Extract the (X, Y) coordinate from the center of the cell holding the provided text.  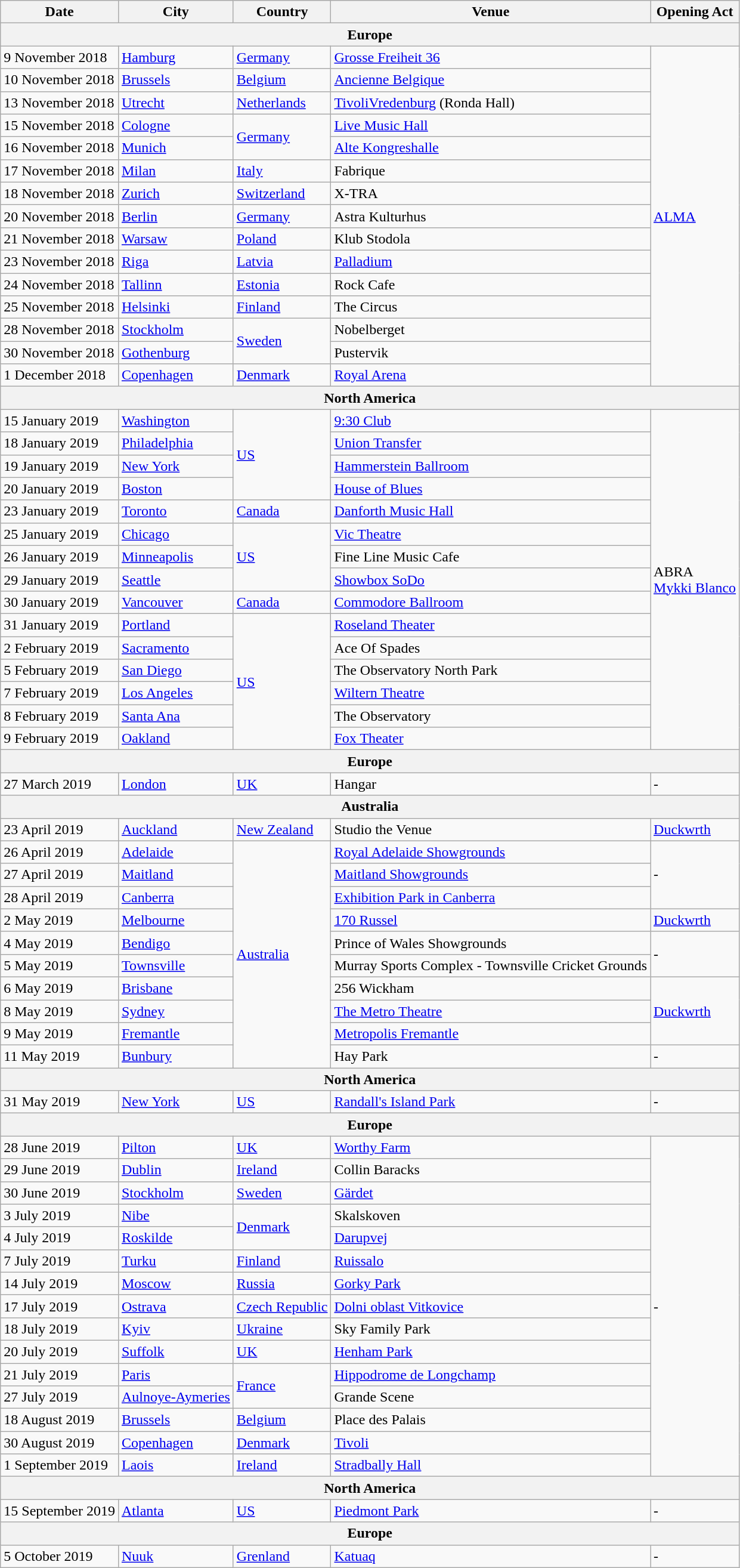
28 June 2019 (60, 1147)
Danforth Music Hall (491, 511)
18 November 2018 (60, 193)
18 January 2019 (60, 443)
28 April 2019 (60, 897)
Country (282, 12)
Studio the Venue (491, 829)
30 June 2019 (60, 1193)
Russia (282, 1283)
5 May 2019 (60, 965)
Date (60, 12)
Wiltern Theatre (491, 693)
Katuaq (491, 1556)
25 November 2018 (60, 307)
Minneapolis (175, 557)
Place des Palais (491, 1420)
Santa Ana (175, 716)
8 February 2019 (60, 716)
Portland (175, 625)
France (282, 1385)
3 July 2019 (60, 1215)
Hippodrome de Longchamp (491, 1374)
The Observatory (491, 716)
Live Music Hall (491, 125)
House of Blues (491, 489)
Tallinn (175, 285)
31 May 2019 (60, 1102)
Fine Line Music Cafe (491, 557)
Showbox SoDo (491, 579)
20 July 2019 (60, 1351)
Nobelberget (491, 330)
26 January 2019 (60, 557)
Utrecht (175, 103)
Toronto (175, 511)
28 November 2018 (60, 330)
17 July 2019 (60, 1306)
Zurich (175, 193)
Nibe (175, 1215)
Vic Theatre (491, 534)
31 January 2019 (60, 625)
Townsville (175, 965)
Prince of Wales Showgrounds (491, 943)
Munich (175, 148)
Latvia (282, 261)
Exhibition Park in Canberra (491, 897)
Netherlands (282, 103)
City (175, 12)
Bendigo (175, 943)
Gothenburg (175, 353)
Commodore Ballroom (491, 602)
Italy (282, 171)
Poland (282, 239)
2 May 2019 (60, 920)
Gärdet (491, 1193)
Turku (175, 1261)
5 October 2019 (60, 1556)
17 November 2018 (60, 171)
Canberra (175, 897)
9 November 2018 (60, 57)
Fox Theater (491, 739)
Randall's Island Park (491, 1102)
256 Wickham (491, 988)
Fabrique (491, 171)
Fremantle (175, 1034)
Ruissalo (491, 1261)
1 September 2019 (60, 1465)
Worthy Farm (491, 1147)
27 March 2019 (60, 784)
2 February 2019 (60, 647)
Dolni oblast Vitkovice (491, 1306)
18 July 2019 (60, 1329)
Collin Baracks (491, 1170)
Washington (175, 421)
15 January 2019 (60, 421)
Czech Republic (282, 1306)
Piedmont Park (491, 1511)
Berlin (175, 216)
Sydney (175, 1011)
Roskilde (175, 1238)
London (175, 784)
The Observatory North Park (491, 671)
Moscow (175, 1283)
Henham Park (491, 1351)
Boston (175, 489)
20 November 2018 (60, 216)
Pilton (175, 1147)
Union Transfer (491, 443)
21 November 2018 (60, 239)
8 May 2019 (60, 1011)
Metropolis Fremantle (491, 1034)
Chicago (175, 534)
21 July 2019 (60, 1374)
30 November 2018 (60, 353)
13 November 2018 (60, 103)
Gorky Park (491, 1283)
19 January 2019 (60, 466)
Tivoli (491, 1443)
16 November 2018 (60, 148)
Maitland Showgrounds (491, 875)
18 August 2019 (60, 1420)
The Circus (491, 307)
5 February 2019 (60, 671)
Philadelphia (175, 443)
26 April 2019 (60, 852)
ALMA (695, 216)
9 February 2019 (60, 739)
Helsinki (175, 307)
10 November 2018 (60, 80)
Roseland Theater (491, 625)
Adelaide (175, 852)
Nuuk (175, 1556)
Stradbally Hall (491, 1465)
1 December 2018 (60, 375)
Warsaw (175, 239)
Alte Kongreshalle (491, 148)
Estonia (282, 285)
TivoliVredenburg (Ronda Hall) (491, 103)
Pustervik (491, 353)
Grosse Freiheit 36 (491, 57)
Ostrava (175, 1306)
Klub Stodola (491, 239)
6 May 2019 (60, 988)
Hay Park (491, 1057)
7 July 2019 (60, 1261)
4 May 2019 (60, 943)
Suffolk (175, 1351)
29 January 2019 (60, 579)
Auckland (175, 829)
Cologne (175, 125)
Grande Scene (491, 1397)
170 Russel (491, 920)
Hamburg (175, 57)
Ancienne Belgique (491, 80)
Palladium (491, 261)
Sacramento (175, 647)
27 July 2019 (60, 1397)
Brisbane (175, 988)
Maitland (175, 875)
Opening Act (695, 12)
11 May 2019 (60, 1057)
9 May 2019 (60, 1034)
Kyiv (175, 1329)
29 June 2019 (60, 1170)
25 January 2019 (60, 534)
Seattle (175, 579)
27 April 2019 (60, 875)
Bunbury (175, 1057)
ABRAMykki Blanco (695, 580)
9:30 Club (491, 421)
Rock Cafe (491, 285)
Murray Sports Complex - Townsville Cricket Grounds (491, 965)
Paris (175, 1374)
Royal Adelaide Showgrounds (491, 852)
Riga (175, 261)
Royal Arena (491, 375)
Grenland (282, 1556)
Darupvej (491, 1238)
Astra Kulturhus (491, 216)
The Metro Theatre (491, 1011)
30 January 2019 (60, 602)
Sky Family Park (491, 1329)
Hammerstein Ballroom (491, 466)
15 September 2019 (60, 1511)
Atlanta (175, 1511)
Melbourne (175, 920)
Ace Of Spades (491, 647)
Hangar (491, 784)
23 April 2019 (60, 829)
Venue (491, 12)
23 November 2018 (60, 261)
Los Angeles (175, 693)
San Diego (175, 671)
4 July 2019 (60, 1238)
20 January 2019 (60, 489)
Oakland (175, 739)
Vancouver (175, 602)
14 July 2019 (60, 1283)
30 August 2019 (60, 1443)
New Zealand (282, 829)
Ukraine (282, 1329)
Laois (175, 1465)
X-TRA (491, 193)
23 January 2019 (60, 511)
Switzerland (282, 193)
Milan (175, 171)
7 February 2019 (60, 693)
Skalskoven (491, 1215)
15 November 2018 (60, 125)
24 November 2018 (60, 285)
Aulnoye-Aymeries (175, 1397)
Dublin (175, 1170)
